Output the [x, y] coordinate of the center of the cell containing the given text.  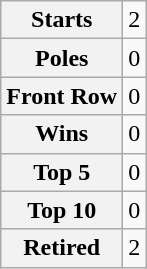
Retired [62, 248]
Poles [62, 58]
Wins [62, 134]
Top 10 [62, 210]
Front Row [62, 96]
Top 5 [62, 172]
Starts [62, 20]
